Extract the (X, Y) coordinate from the center of the cell holding the provided text.  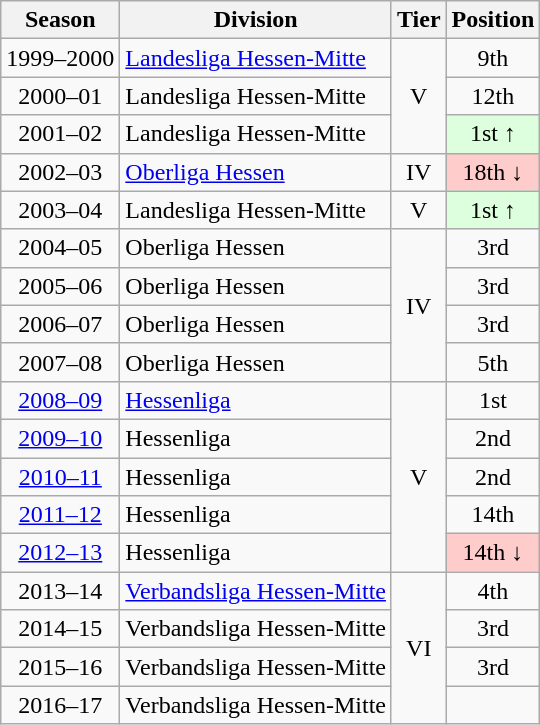
14th (493, 515)
1st (493, 400)
2006–07 (60, 324)
2007–08 (60, 362)
2010–11 (60, 477)
2012–13 (60, 553)
2002–03 (60, 172)
12th (493, 96)
18th ↓ (493, 172)
2000–01 (60, 96)
2009–10 (60, 438)
2015–16 (60, 667)
Tier (418, 20)
2013–14 (60, 591)
2003–04 (60, 210)
2008–09 (60, 400)
2004–05 (60, 248)
5th (493, 362)
2014–15 (60, 629)
VI (418, 648)
2001–02 (60, 134)
2011–12 (60, 515)
2005–06 (60, 286)
14th ↓ (493, 553)
1999–2000 (60, 58)
2016–17 (60, 705)
Position (493, 20)
4th (493, 591)
9th (493, 58)
Division (256, 20)
Season (60, 20)
